Locate the cell with the specified text and output its [X, Y] center coordinate. 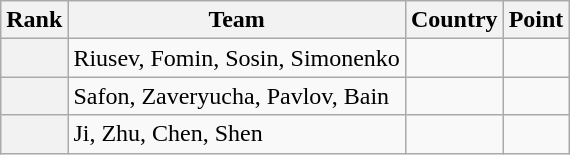
Ji, Zhu, Chen, Shen [237, 134]
Safon, Zaveryucha, Pavlov, Bain [237, 96]
Riusev, Fomin, Sosin, Simonenko [237, 58]
Country [454, 20]
Point [536, 20]
Team [237, 20]
Rank [34, 20]
